Locate the cell with the specified text and output its (x, y) center coordinate. 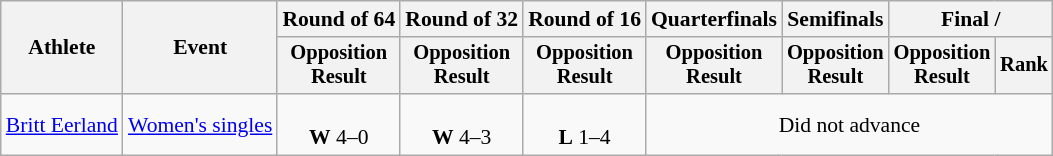
Semifinals (836, 19)
Round of 64 (338, 19)
Event (200, 48)
Final / (971, 19)
Britt Eerland (62, 124)
Athlete (62, 48)
Rank (1024, 66)
Women's singles (200, 124)
Round of 32 (462, 19)
Did not advance (850, 124)
W 4–3 (462, 124)
Round of 16 (584, 19)
L 1–4 (584, 124)
W 4–0 (338, 124)
Quarterfinals (714, 19)
